Provide the (x, y) coordinate of the cell's center where the given text is located.  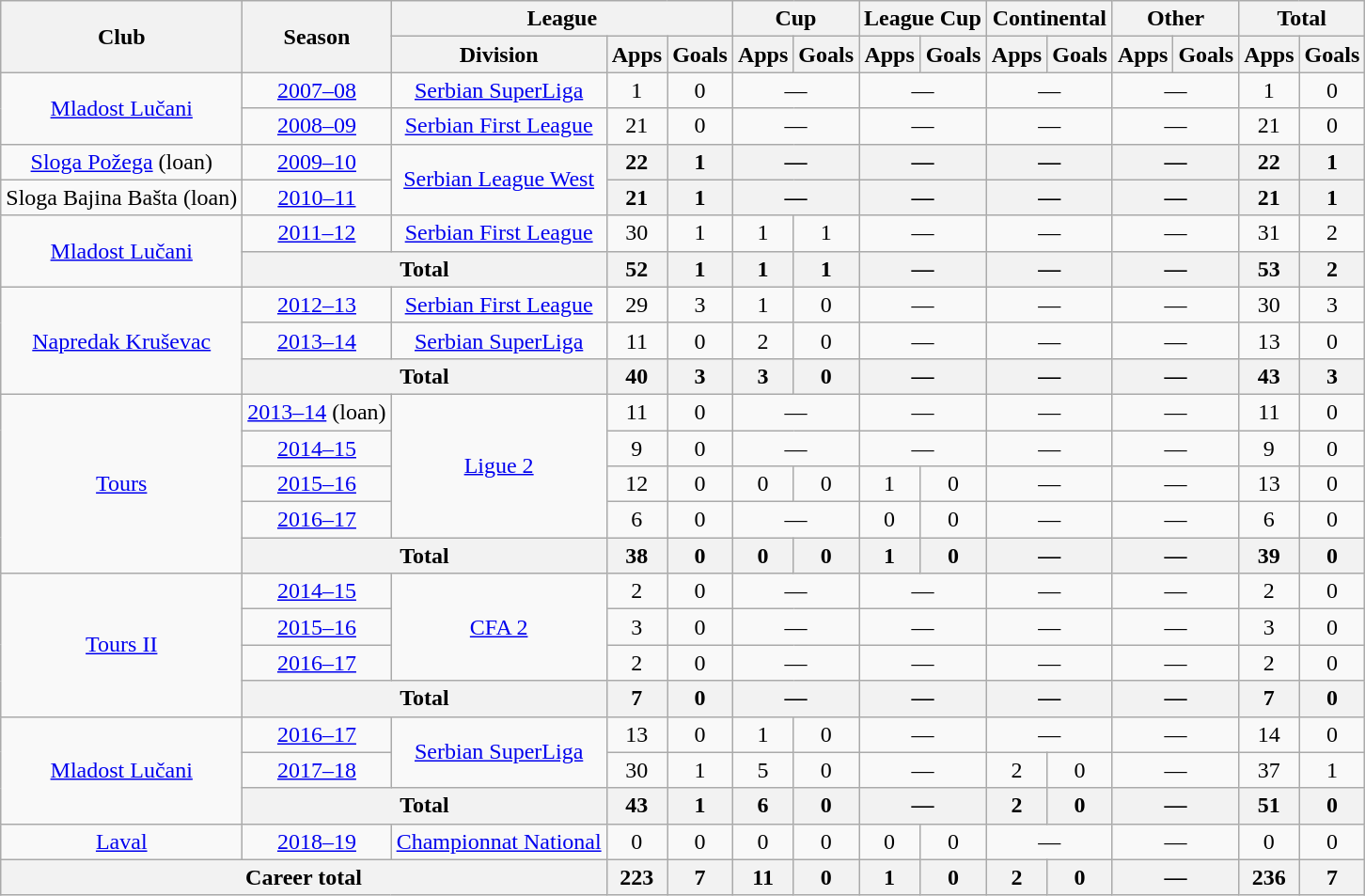
Serbian League West (498, 180)
2017–18 (317, 770)
Continental (1049, 19)
29 (636, 305)
Ligue 2 (498, 465)
CFA 2 (498, 627)
53 (1269, 269)
12 (636, 484)
Sloga Bajina Bašta (loan) (122, 197)
Season (317, 37)
Tours II (122, 645)
14 (1269, 734)
Club (122, 37)
40 (636, 376)
51 (1269, 806)
5 (762, 770)
38 (636, 556)
Division (498, 55)
Other (1175, 19)
Career total (304, 877)
Napredak Kruševac (122, 340)
2011–12 (317, 233)
37 (1269, 770)
League (562, 19)
2008–09 (317, 126)
Sloga Požega (loan) (122, 162)
39 (1269, 556)
2010–11 (317, 197)
League Cup (923, 19)
Championnat National (498, 841)
Cup (795, 19)
52 (636, 269)
223 (636, 877)
2012–13 (317, 305)
2013–14 (loan) (317, 412)
2007–08 (317, 90)
31 (1269, 233)
2013–14 (317, 340)
236 (1269, 877)
2018–19 (317, 841)
2009–10 (317, 162)
Tours (122, 483)
Laval (122, 841)
